Detect which cell encompasses the target text, then output its [x, y] center coordinate. 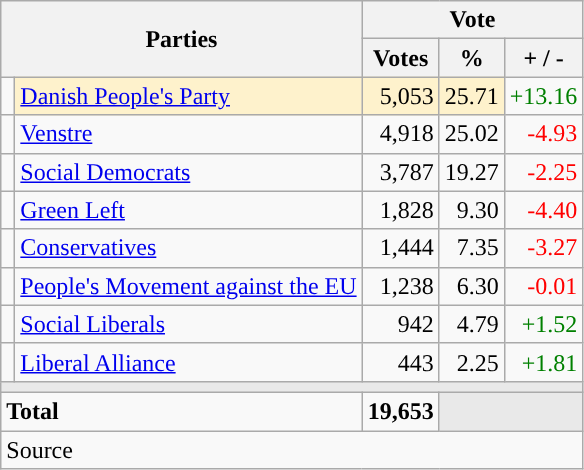
Source [292, 449]
Total [182, 411]
1,444 [400, 248]
4.79 [472, 324]
Danish People's Party [188, 96]
Social Liberals [188, 324]
People's Movement against the EU [188, 286]
1,828 [400, 210]
-4.40 [544, 210]
7.35 [472, 248]
Votes [400, 58]
Vote [472, 20]
+ / - [544, 58]
Parties [182, 39]
2.25 [472, 362]
4,918 [400, 134]
Liberal Alliance [188, 362]
5,053 [400, 96]
-4.93 [544, 134]
1,238 [400, 286]
+13.16 [544, 96]
Venstre [188, 134]
942 [400, 324]
-2.25 [544, 172]
-3.27 [544, 248]
Conservatives [188, 248]
25.71 [472, 96]
+1.81 [544, 362]
19.27 [472, 172]
Green Left [188, 210]
Social Democrats [188, 172]
% [472, 58]
-0.01 [544, 286]
19,653 [400, 411]
+1.52 [544, 324]
3,787 [400, 172]
6.30 [472, 286]
9.30 [472, 210]
443 [400, 362]
25.02 [472, 134]
